Return the [X, Y] coordinate for the center point of the cell that contains the specified text.  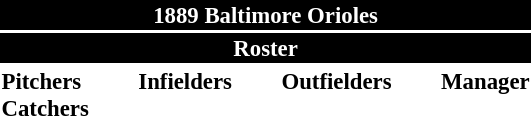
1889 Baltimore Orioles [266, 15]
Roster [266, 48]
